Output the [x, y] coordinate of the center of the cell containing the given text.  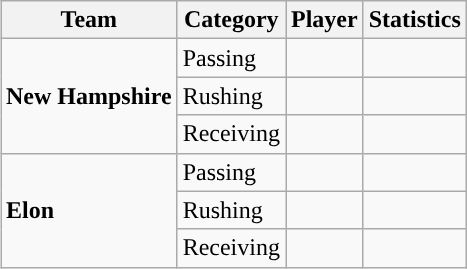
New Hampshire [88, 96]
Statistics [414, 20]
Player [325, 20]
Elon [88, 210]
Team [88, 20]
Category [231, 20]
